Identify which cell holds the provided text, then report its (X, Y) central coordinate. 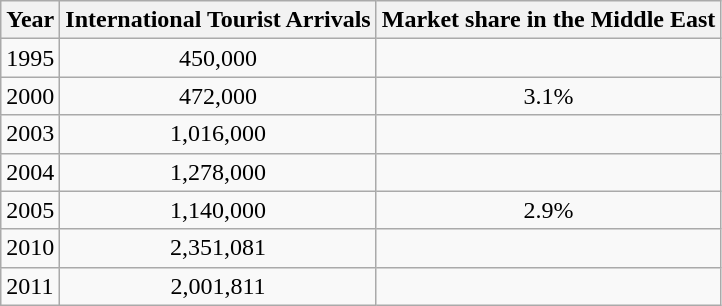
Year (30, 20)
450,000 (218, 58)
Market share in the Middle East (548, 20)
2000 (30, 96)
2004 (30, 172)
2005 (30, 210)
1,278,000 (218, 172)
1,140,000 (218, 210)
2011 (30, 286)
2010 (30, 248)
472,000 (218, 96)
3.1% (548, 96)
1,016,000 (218, 134)
2.9% (548, 210)
2,001,811 (218, 286)
2003 (30, 134)
2,351,081 (218, 248)
1995 (30, 58)
International Tourist Arrivals (218, 20)
